From the cell containing the given text, extract its center point as (x, y) coordinate. 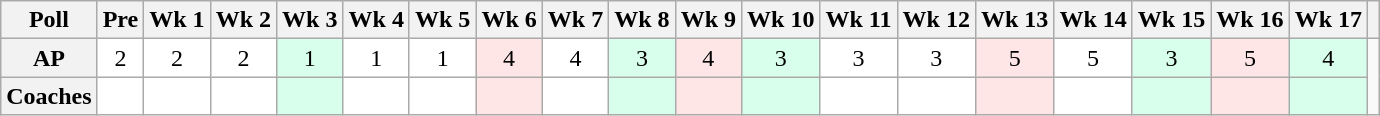
Wk 7 (575, 20)
Wk 2 (243, 20)
Wk 13 (1014, 20)
Wk 10 (781, 20)
Wk 14 (1093, 20)
Wk 17 (1328, 20)
AP (49, 58)
Wk 12 (936, 20)
Wk 4 (376, 20)
Wk 9 (708, 20)
Wk 5 (442, 20)
Wk 6 (509, 20)
Coaches (49, 96)
Wk 11 (858, 20)
Pre (120, 20)
Poll (49, 20)
Wk 8 (642, 20)
Wk 3 (310, 20)
Wk 15 (1171, 20)
Wk 1 (177, 20)
Wk 16 (1250, 20)
